Find where the given text appears and provide that cell's center as (x, y) coordinate. 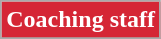
Coaching staff (81, 20)
